Pinpoint the cell where the given text exists, returning its [X, Y] midpoint coordinate. 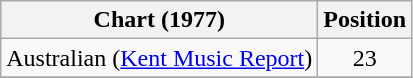
23 [365, 58]
Chart (1977) [160, 20]
Australian (Kent Music Report) [160, 58]
Position [365, 20]
